Detect which cell encompasses the target text, then output its [x, y] center coordinate. 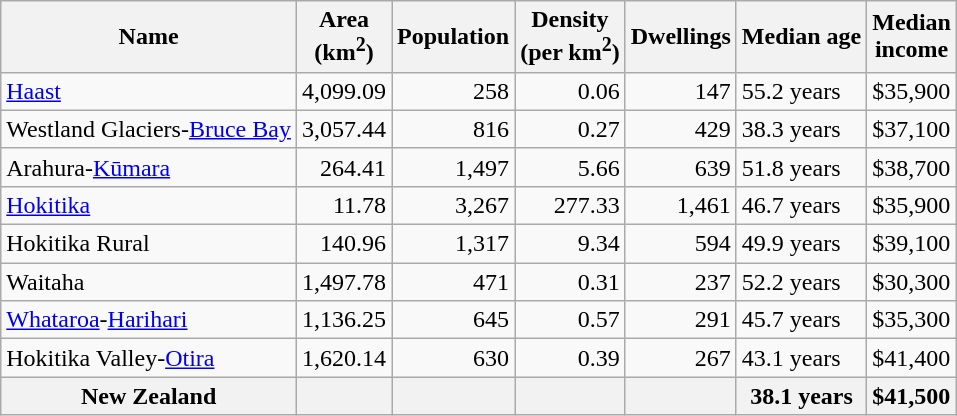
11.78 [344, 205]
Waitaha [149, 282]
Arahura-Kūmara [149, 167]
140.96 [344, 244]
$38,700 [912, 167]
267 [680, 358]
49.9 years [801, 244]
$37,100 [912, 129]
Hokitika Valley-Otira [149, 358]
Name [149, 37]
Hokitika [149, 205]
Density(per km2) [570, 37]
237 [680, 282]
1,497.78 [344, 282]
38.1 years [801, 396]
Haast [149, 91]
258 [454, 91]
1,620.14 [344, 358]
147 [680, 91]
New Zealand [149, 396]
Westland Glaciers-Bruce Bay [149, 129]
1,461 [680, 205]
5.66 [570, 167]
43.1 years [801, 358]
9.34 [570, 244]
$30,300 [912, 282]
1,497 [454, 167]
45.7 years [801, 320]
Whataroa-Harihari [149, 320]
$41,400 [912, 358]
0.06 [570, 91]
0.57 [570, 320]
$39,100 [912, 244]
51.8 years [801, 167]
52.2 years [801, 282]
630 [454, 358]
3,057.44 [344, 129]
1,317 [454, 244]
Dwellings [680, 37]
$41,500 [912, 396]
Population [454, 37]
594 [680, 244]
0.39 [570, 358]
0.31 [570, 282]
471 [454, 282]
4,099.09 [344, 91]
Hokitika Rural [149, 244]
46.7 years [801, 205]
639 [680, 167]
Median age [801, 37]
291 [680, 320]
55.2 years [801, 91]
38.3 years [801, 129]
816 [454, 129]
429 [680, 129]
Area(km2) [344, 37]
Medianincome [912, 37]
3,267 [454, 205]
645 [454, 320]
264.41 [344, 167]
0.27 [570, 129]
1,136.25 [344, 320]
277.33 [570, 205]
$35,300 [912, 320]
